Detect which cell encompasses the target text, then output its (x, y) center coordinate. 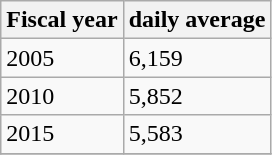
5,852 (197, 96)
2010 (62, 96)
2005 (62, 58)
6,159 (197, 58)
daily average (197, 20)
5,583 (197, 134)
Fiscal year (62, 20)
2015 (62, 134)
